Output the (X, Y) coordinate of the center of the cell containing the given text.  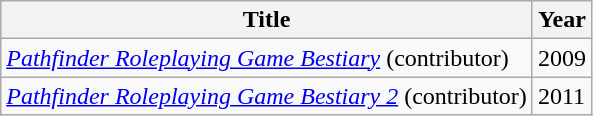
Title (267, 20)
2009 (562, 58)
Year (562, 20)
Pathfinder Roleplaying Game Bestiary (contributor) (267, 58)
2011 (562, 96)
Pathfinder Roleplaying Game Bestiary 2 (contributor) (267, 96)
